Scan for the cell matching the given text and deliver its (X, Y) coordinate at center. 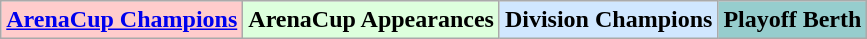
ArenaCup Champions (122, 20)
ArenaCup Appearances (372, 20)
Playoff Berth (792, 20)
Division Champions (608, 20)
